Scan for the cell matching the given text and deliver its (X, Y) coordinate at center. 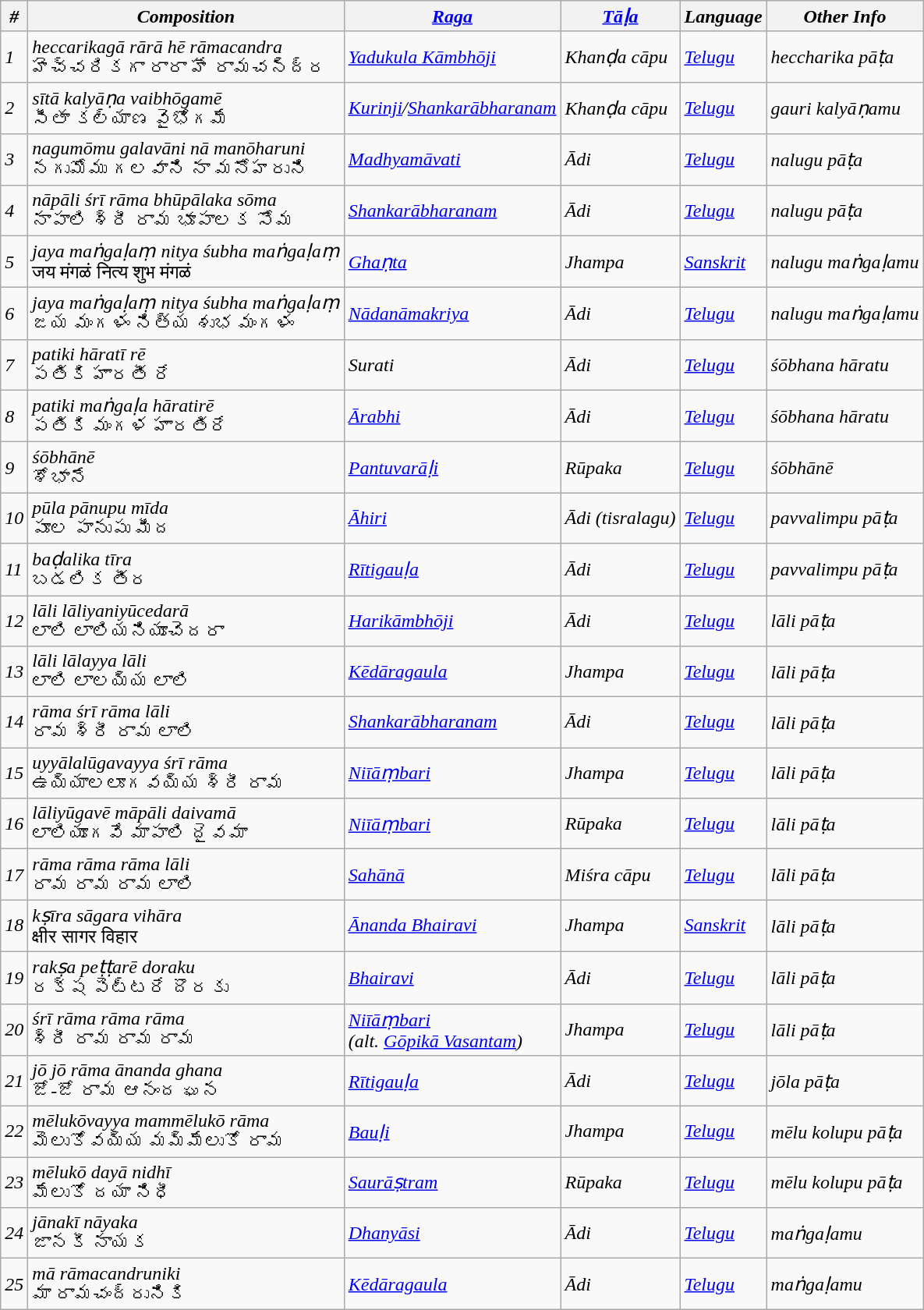
Bauḷi (452, 1132)
Harikāmbhōji (452, 621)
jōla pāṭa (845, 1081)
Other Info (845, 16)
nagumōmu galavāni nā manōharuniనగుమోము గలవాని నా మనోహరుని (186, 159)
8 (14, 416)
11 (14, 569)
6 (14, 313)
jaya maṅgaḷaṃ nitya śubha maṅgaḷaṃ జయ మంగళం నిత్య శుభ మంగళం (186, 313)
13 (14, 672)
Composition (186, 16)
jō jō rāma ānanda ghanaజో-జో రామ ఆనంద ఘన (186, 1081)
15 (14, 774)
14 (14, 722)
heccharika pāṭa (845, 56)
12 (14, 621)
lāli lāliyaniyūcedarāలాలి లాలియనియూచెదరా (186, 621)
sītā kalyāṇa vaibhōgamēసీతా కల్యాణ వైభోగమే (186, 108)
patiki maṅgaḷa hāratirē పతికి మంగళ హారతిరే (186, 416)
mēlukōvayya mammēlukō rāmaమెలుకోవయ్య మమ్మేలుకో రామ (186, 1132)
23 (14, 1182)
śōbhānēశోభానే (186, 468)
Ārabhi (452, 416)
16 (14, 823)
Saurāṣtram (452, 1182)
Ādi (tisralagu) (621, 518)
lāli lālayya lāliలాలి లాలయ్య లాలి (186, 672)
uyyālalūgavayya śrī rāma ఉయ్యాలలూగవయ్య శ్రీ రామ (186, 774)
9 (14, 468)
7 (14, 365)
gauri kalyāṇamu (845, 108)
Madhyamāvati (452, 159)
Pantuvarāḷi (452, 468)
baḍalika tīraబడలిక తీర (186, 569)
Yadukula Kāmbhōji (452, 56)
24 (14, 1234)
22 (14, 1132)
kṣīra sāgara vihāraक्षीर सागर विहार (186, 926)
4 (14, 211)
jaya maṅgaḷaṃ nitya śubha maṅgaḷaṃ जय मंगळं नित्य शुभ मंगळं (186, 262)
# (14, 16)
mēlukō dayā nidhīమేలుకో దయా నిధీ (186, 1182)
rāma rāma rāma lāliరామ రామ రామ లాలి (186, 875)
mā rāmacandrunikiమా రామచంద్రునికి (186, 1283)
śrī rāma rāma rāmaశ్రీ రామ రామ రామ (186, 1029)
Bhairavi (452, 978)
lāliyūgavē māpāli daivamāలాలియూగవే మాపాలి దైవమా (186, 823)
17 (14, 875)
18 (14, 926)
19 (14, 978)
3 (14, 159)
rakṣa peṭṭarē dorakuరక్ష పెట్టరే దొరకు (186, 978)
patiki hāratī rēపతికి హారతీ రే (186, 365)
10 (14, 518)
Raga (452, 16)
Language (724, 16)
5 (14, 262)
Surati (452, 365)
pūla pānupu mīdaపూల పానుపు మీద (186, 518)
2 (14, 108)
Niīāṃbari (alt. Gōpikā Vasantam) (452, 1029)
śōbhānē (845, 468)
1 (14, 56)
20 (14, 1029)
Kurinji/Shankarābharanam (452, 108)
heccarikagā rārā hē rāmacandra హెచ్చరికగా రారా హే రామచన్ద్ర (186, 56)
25 (14, 1283)
Ānanda Bhairavi (452, 926)
rāma śrī rāma lāliరామ శ్రీ రామ లాలి (186, 722)
Āhiri (452, 518)
21 (14, 1081)
Ghaṇta (452, 262)
jānakī nāyakaజానకీ నాయక (186, 1234)
Sahānā (452, 875)
Dhanyāsi (452, 1234)
nāpāli śrī rāma bhūpālaka sōma నాపాలి శ్రీ రామ భూపాలక సోమ (186, 211)
Nādanāmakriya (452, 313)
Miśra cāpu (621, 875)
Tāḷa (621, 16)
